Detect which cell encompasses the target text, then output its [x, y] center coordinate. 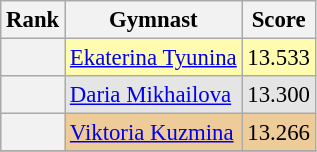
Score [278, 20]
Daria Mikhailova [154, 95]
13.300 [278, 95]
Gymnast [154, 20]
Viktoria Kuzmina [154, 133]
Ekaterina Tyunina [154, 58]
13.533 [278, 58]
13.266 [278, 133]
Rank [33, 20]
